From the cell containing the given text, extract its center point as [x, y] coordinate. 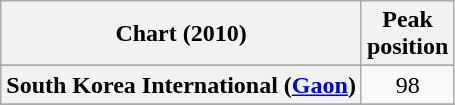
Chart (2010) [182, 34]
South Korea International (Gaon) [182, 85]
Peakposition [407, 34]
98 [407, 85]
